For the text-containing cell, return its midpoint in [x, y] coordinate format. 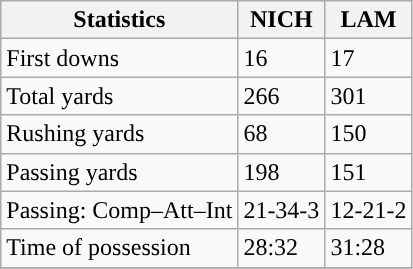
17 [368, 58]
Total yards [120, 96]
266 [282, 96]
198 [282, 172]
NICH [282, 20]
Time of possession [120, 248]
LAM [368, 20]
16 [282, 58]
151 [368, 172]
Passing yards [120, 172]
31:28 [368, 248]
Passing: Comp–Att–Int [120, 210]
21-34-3 [282, 210]
First downs [120, 58]
301 [368, 96]
68 [282, 134]
12-21-2 [368, 210]
150 [368, 134]
28:32 [282, 248]
Statistics [120, 20]
Rushing yards [120, 134]
